Identify which cell holds the provided text, then report its (x, y) central coordinate. 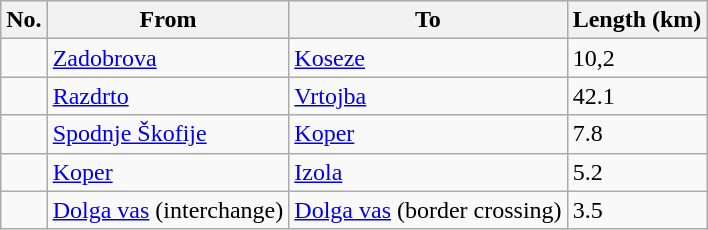
Koseze (428, 58)
Zadobrova (168, 58)
Izola (428, 172)
3.5 (637, 210)
Razdrto (168, 96)
42.1 (637, 96)
5.2 (637, 172)
Vrtojba (428, 96)
Dolga vas (interchange) (168, 210)
Dolga vas (border crossing) (428, 210)
Spodnje Škofije (168, 134)
From (168, 20)
7.8 (637, 134)
To (428, 20)
10,2 (637, 58)
Length (km) (637, 20)
No. (24, 20)
